Extract the (X, Y) coordinate from the center of the cell holding the provided text.  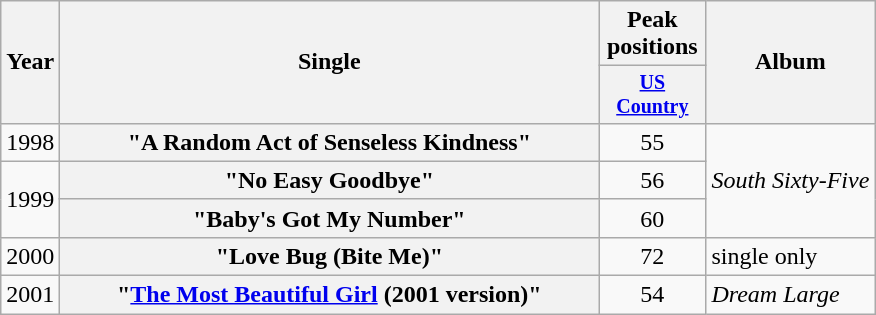
1998 (30, 142)
72 (652, 256)
"No Easy Goodbye" (330, 180)
"A Random Act of Senseless Kindness" (330, 142)
South Sixty-Five (790, 180)
"Baby's Got My Number" (330, 218)
2001 (30, 295)
55 (652, 142)
Dream Large (790, 295)
US Country (652, 94)
single only (790, 256)
2000 (30, 256)
Single (330, 62)
"The Most Beautiful Girl (2001 version)" (330, 295)
56 (652, 180)
60 (652, 218)
Year (30, 62)
54 (652, 295)
1999 (30, 199)
"Love Bug (Bite Me)" (330, 256)
Album (790, 62)
Peak positions (652, 34)
